Extract the (X, Y) coordinate from the center of the cell holding the provided text.  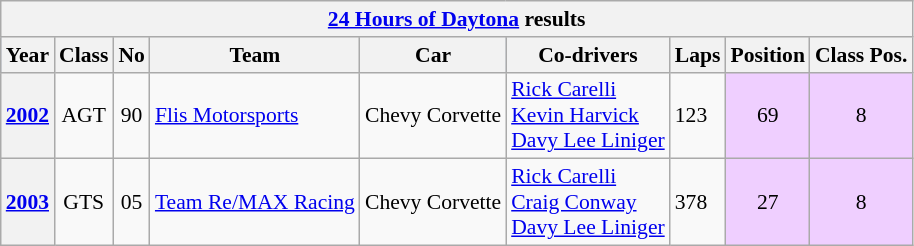
2002 (28, 116)
123 (698, 116)
69 (767, 116)
AGT (84, 116)
Team Re/MAX Racing (255, 202)
Rick Carelli Kevin Harvick Davy Lee Liniger (588, 116)
GTS (84, 202)
Laps (698, 55)
27 (767, 202)
Flis Motorsports (255, 116)
Rick Carelli Craig Conway Davy Lee Liniger (588, 202)
05 (132, 202)
No (132, 55)
90 (132, 116)
Position (767, 55)
Car (433, 55)
24 Hours of Daytona results (457, 19)
Co-drivers (588, 55)
Class (84, 55)
Class Pos. (861, 55)
378 (698, 202)
Team (255, 55)
2003 (28, 202)
Year (28, 55)
